Scan for the cell matching the given text and deliver its (x, y) coordinate at center. 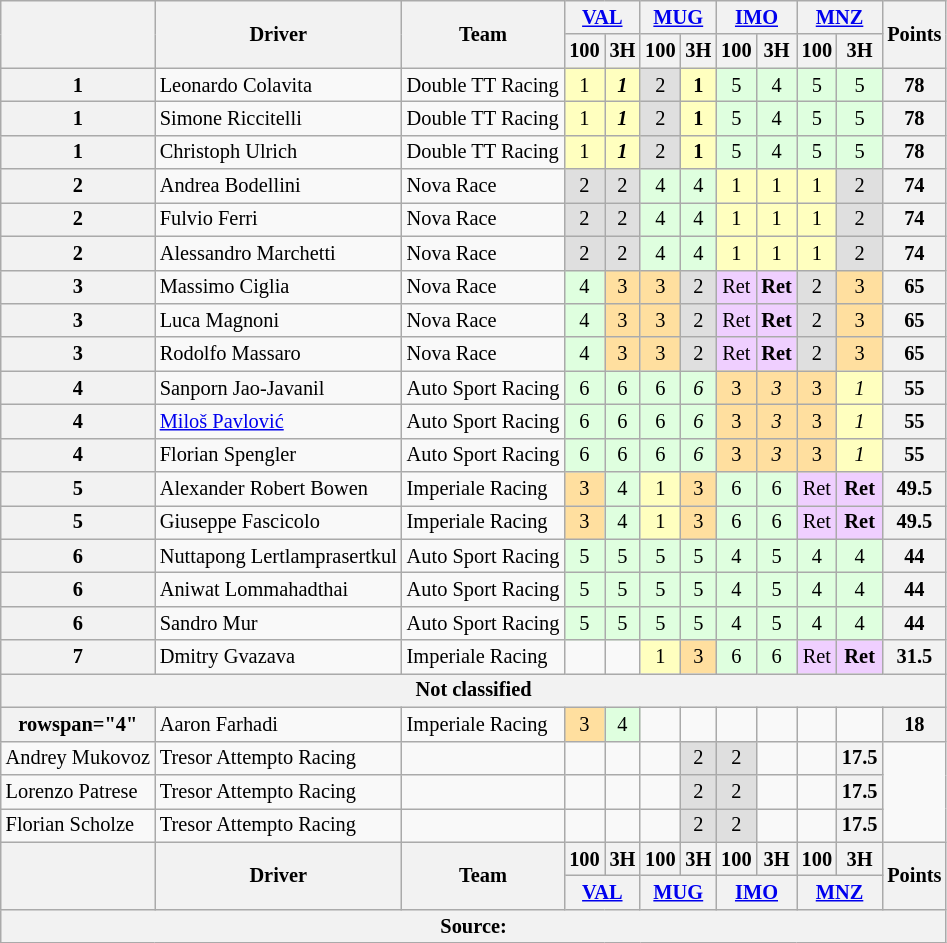
Alexander Robert Bowen (278, 489)
Sandro Mur (278, 623)
Sanporn Jao-Javanil (278, 388)
Andrey Mukovoz (78, 758)
Lorenzo Patrese (78, 791)
Alessandro Marchetti (278, 253)
Aaron Farhadi (278, 724)
Aniwat Lommahadthai (278, 589)
Dmitry Gvazava (278, 657)
31.5 (914, 657)
Christoph Ulrich (278, 152)
Andrea Bodellini (278, 186)
Leonardo Colavita (278, 85)
Nuttapong Lertlamprasertkul (278, 556)
Fulvio Ferri (278, 219)
Massimo Ciglia (278, 287)
18 (914, 724)
Miloš Pavlović (278, 421)
Rodolfo Massaro (278, 354)
Source: (474, 926)
Giuseppe Fascicolo (278, 522)
Not classified (474, 690)
Florian Spengler (278, 455)
Luca Magnoni (278, 320)
Florian Scholze (78, 825)
7 (78, 657)
Simone Riccitelli (278, 118)
rowspan="4" (78, 724)
